Identify which cell holds the provided text, then report its (x, y) central coordinate. 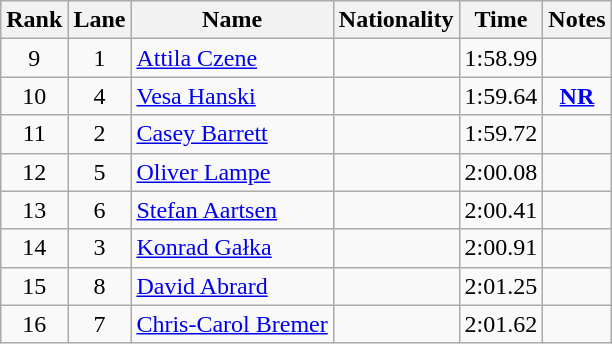
7 (100, 324)
David Abrard (232, 286)
NR (577, 96)
1:58.99 (501, 58)
11 (34, 134)
4 (100, 96)
Time (501, 20)
Attila Czene (232, 58)
Chris-Carol Bremer (232, 324)
1 (100, 58)
12 (34, 172)
6 (100, 210)
14 (34, 248)
8 (100, 286)
16 (34, 324)
Stefan Aartsen (232, 210)
2:01.25 (501, 286)
Notes (577, 20)
9 (34, 58)
Vesa Hanski (232, 96)
3 (100, 248)
Lane (100, 20)
Rank (34, 20)
1:59.64 (501, 96)
13 (34, 210)
2:00.08 (501, 172)
2:00.91 (501, 248)
Nationality (396, 20)
2:00.41 (501, 210)
5 (100, 172)
Name (232, 20)
1:59.72 (501, 134)
15 (34, 286)
2:01.62 (501, 324)
Oliver Lampe (232, 172)
Konrad Gałka (232, 248)
2 (100, 134)
Casey Barrett (232, 134)
10 (34, 96)
